Identify which cell holds the provided text, then report its [x, y] central coordinate. 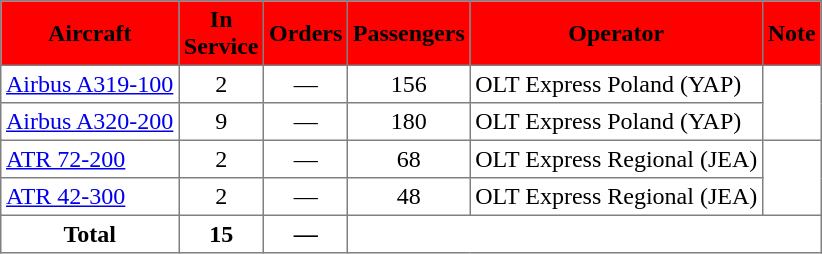
Airbus A320-200 [90, 122]
Operator [616, 33]
156 [409, 84]
180 [409, 122]
Total [90, 234]
Note [791, 33]
Passengers [409, 33]
48 [409, 197]
ATR 72-200 [90, 159]
Orders [306, 33]
68 [409, 159]
In Service [222, 33]
9 [222, 122]
Airbus A319-100 [90, 84]
Aircraft [90, 33]
ATR 42-300 [90, 197]
15 [222, 234]
